Identify which cell holds the provided text, then report its [x, y] central coordinate. 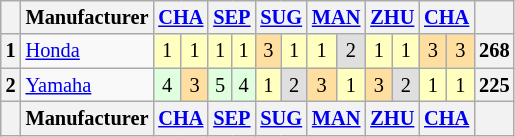
Yamaha [88, 85]
225 [494, 85]
Honda [88, 51]
5 [220, 85]
268 [494, 51]
